Detect which cell encompasses the target text, then output its (X, Y) center coordinate. 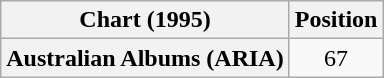
67 (336, 58)
Australian Albums (ARIA) (145, 58)
Position (336, 20)
Chart (1995) (145, 20)
